From the cell containing the given text, extract its center point as [x, y] coordinate. 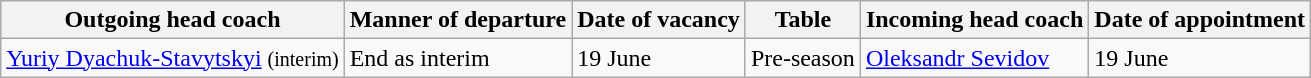
Outgoing head coach [172, 20]
End as interim [458, 58]
Manner of departure [458, 20]
Incoming head coach [974, 20]
Oleksandr Sevidov [974, 58]
Pre-season [802, 58]
Date of vacancy [659, 20]
Date of appointment [1200, 20]
Table [802, 20]
Yuriy Dyachuk-Stavytskyi (interim) [172, 58]
